Find where the given text appears and provide that cell's center as [X, Y] coordinate. 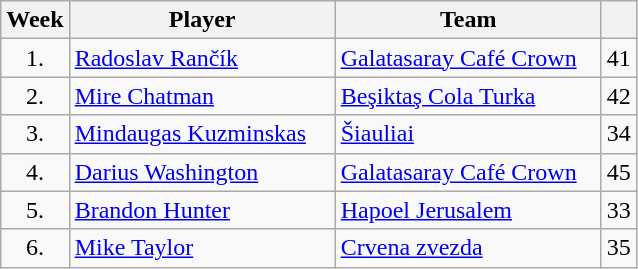
33 [618, 210]
1. [35, 58]
Mindaugas Kuzminskas [202, 134]
Mike Taylor [202, 248]
3. [35, 134]
Šiauliai [468, 134]
2. [35, 96]
6. [35, 248]
Week [35, 20]
34 [618, 134]
Beşiktaş Cola Turka [468, 96]
4. [35, 172]
5. [35, 210]
Mire Chatman [202, 96]
45 [618, 172]
Radoslav Rančík [202, 58]
Brandon Hunter [202, 210]
41 [618, 58]
Crvena zvezda [468, 248]
42 [618, 96]
35 [618, 248]
Player [202, 20]
Hapoel Jerusalem [468, 210]
Darius Washington [202, 172]
Team [468, 20]
